Detect which cell encompasses the target text, then output its [x, y] center coordinate. 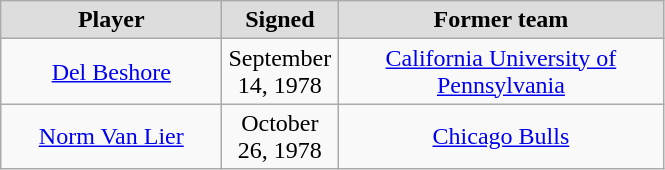
Player [112, 20]
Signed [280, 20]
October 26, 1978 [280, 136]
California University of Pennsylvania [501, 72]
Norm Van Lier [112, 136]
Del Beshore [112, 72]
Former team [501, 20]
Chicago Bulls [501, 136]
September 14, 1978 [280, 72]
